Detect which cell encompasses the target text, then output its [X, Y] center coordinate. 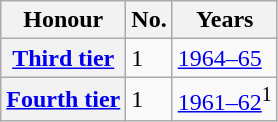
Fourth tier [64, 100]
No. [149, 20]
1964–65 [224, 58]
1961–621 [224, 100]
Years [224, 20]
Third tier [64, 58]
Honour [64, 20]
